Return the [X, Y] coordinate for the center point of the cell that contains the specified text.  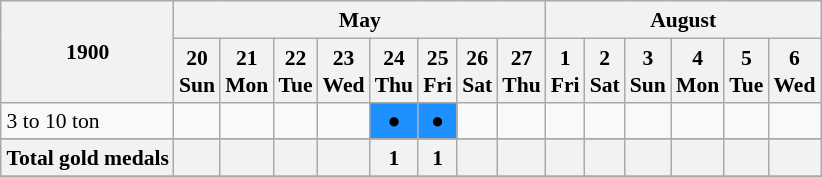
4Mon [698, 70]
22Tue [295, 70]
20Sun [197, 70]
23Wed [344, 70]
25Fri [438, 70]
3Sun [648, 70]
August [684, 20]
5Tue [746, 70]
6Wed [794, 70]
27Thu [522, 70]
Total gold medals [87, 158]
21Mon [246, 70]
24Thu [394, 70]
1900 [87, 52]
May [360, 20]
3 to 10 ton [87, 120]
26Sat [477, 70]
1Fri [566, 70]
2Sat [605, 70]
